Return the [X, Y] coordinate for the center point of the cell that contains the specified text.  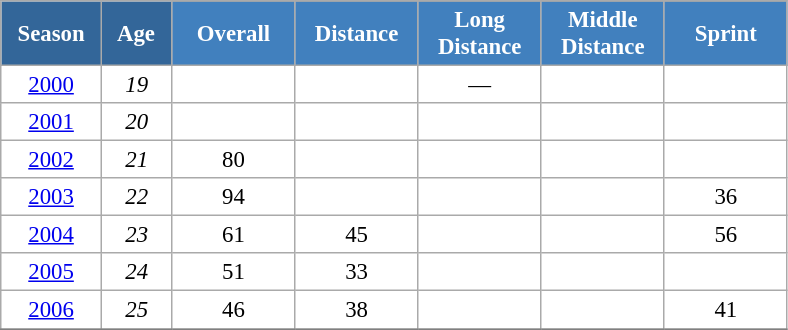
Season [52, 34]
2005 [52, 273]
94 [234, 197]
22 [136, 197]
36 [726, 197]
2006 [52, 310]
Distance [356, 34]
Age [136, 34]
33 [356, 273]
51 [234, 273]
— [480, 85]
20 [136, 122]
19 [136, 85]
21 [136, 160]
2001 [52, 122]
56 [726, 235]
25 [136, 310]
Long Distance [480, 34]
23 [136, 235]
38 [356, 310]
2000 [52, 85]
45 [356, 235]
Sprint [726, 34]
80 [234, 160]
24 [136, 273]
Middle Distance [602, 34]
2002 [52, 160]
41 [726, 310]
Overall [234, 34]
46 [234, 310]
61 [234, 235]
2004 [52, 235]
2003 [52, 197]
